Identify which cell holds the provided text, then report its [x, y] central coordinate. 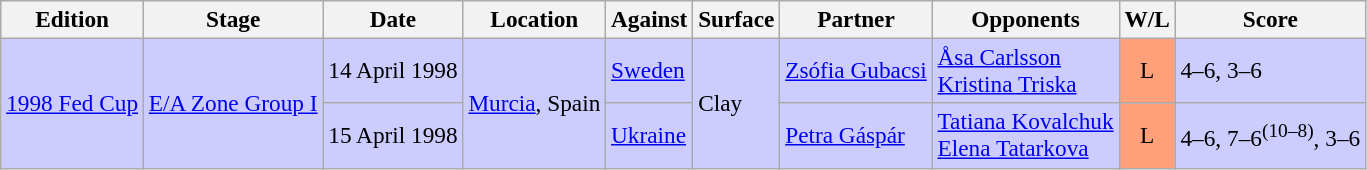
Location [534, 19]
Partner [856, 19]
E/A Zone Group I [232, 103]
Opponents [1026, 19]
W/L [1147, 19]
Petra Gáspár [856, 136]
Stage [232, 19]
Score [1270, 19]
14 April 1998 [393, 70]
15 April 1998 [393, 136]
1998 Fed Cup [72, 103]
Ukraine [650, 136]
Clay [736, 103]
Against [650, 19]
Tatiana Kovalchuk Elena Tatarkova [1026, 136]
Surface [736, 19]
Edition [72, 19]
Date [393, 19]
4–6, 7–6(10–8), 3–6 [1270, 136]
Zsófia Gubacsi [856, 70]
Sweden [650, 70]
Åsa Carlsson Kristina Triska [1026, 70]
Murcia, Spain [534, 103]
4–6, 3–6 [1270, 70]
